Output the (X, Y) coordinate of the center of the cell containing the given text.  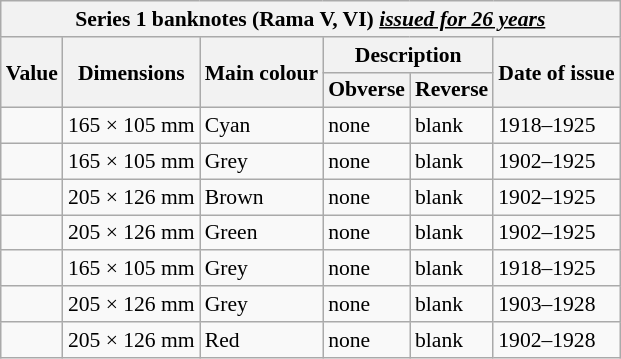
Value (32, 72)
Main colour (262, 72)
1902–1928 (556, 340)
Date of issue (556, 72)
Green (262, 233)
1903–1928 (556, 304)
Dimensions (132, 72)
Description (408, 55)
Brown (262, 197)
Cyan (262, 126)
Series 1 banknotes (Rama V, VI) issued for 26 years (310, 19)
Obverse (366, 90)
Red (262, 340)
Reverse (452, 90)
